From the cell containing the given text, extract its center point as [x, y] coordinate. 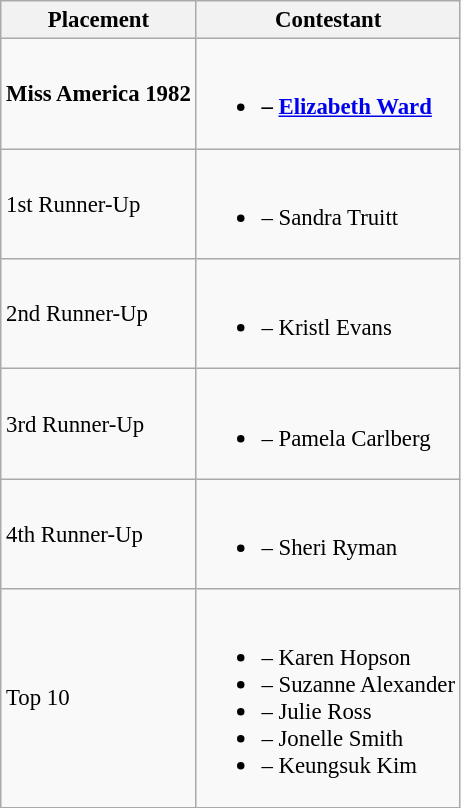
– Kristl Evans [328, 314]
– Karen Hopson – Suzanne Alexander – Julie Ross – Jonelle Smith – Keungsuk Kim [328, 698]
– Elizabeth Ward [328, 94]
3rd Runner-Up [98, 424]
– Sheri Ryman [328, 534]
Top 10 [98, 698]
– Sandra Truitt [328, 204]
Placement [98, 20]
– Pamela Carlberg [328, 424]
1st Runner-Up [98, 204]
Miss America 1982 [98, 94]
2nd Runner-Up [98, 314]
Contestant [328, 20]
4th Runner-Up [98, 534]
